Identify which cell holds the provided text, then report its (x, y) central coordinate. 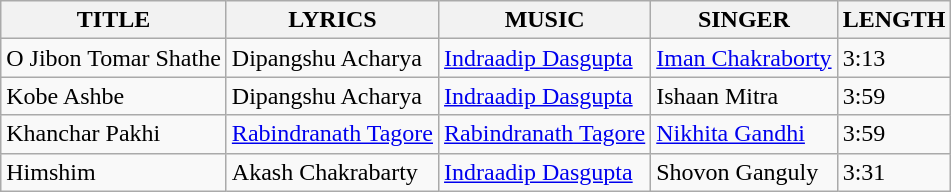
O Jibon Tomar Shathe (114, 58)
3:31 (894, 172)
Ishaan Mitra (744, 96)
LYRICS (332, 20)
MUSIC (545, 20)
Khanchar Pakhi (114, 134)
Shovon Ganguly (744, 172)
Iman Chakraborty (744, 58)
Nikhita Gandhi (744, 134)
Himshim (114, 172)
3:13 (894, 58)
SINGER (744, 20)
LENGTH (894, 20)
Kobe Ashbe (114, 96)
Akash Chakrabarty (332, 172)
TITLE (114, 20)
